Determine the [X, Y] coordinate at the center of the cell enclosing the given text.  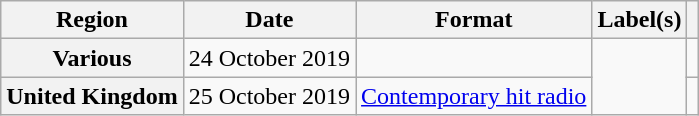
24 October 2019 [269, 58]
25 October 2019 [269, 96]
Contemporary hit radio [474, 96]
Label(s) [640, 20]
Date [269, 20]
Format [474, 20]
United Kingdom [92, 96]
Various [92, 58]
Region [92, 20]
